Extract the (x, y) coordinate from the center of the cell holding the provided text.  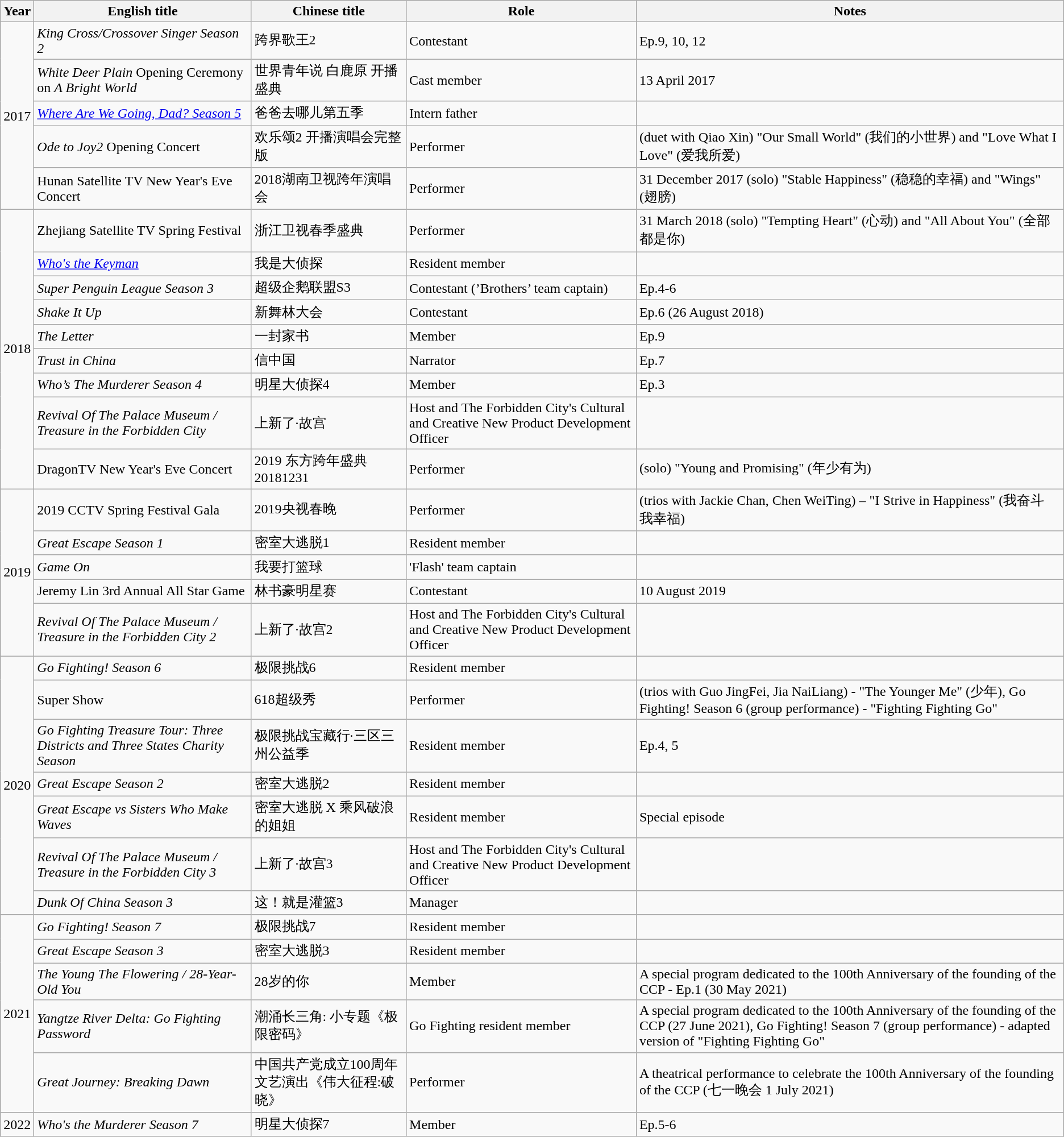
28岁的你 (329, 981)
The Letter (143, 337)
Go Fighting! Season 7 (143, 927)
跨界歌王2 (329, 41)
31 December 2017 (solo) "Stable Happiness" (稳稳的幸福) and "Wings" (翅膀) (850, 189)
31 March 2018 (solo) "Tempting Heart" (心动) and "All About You" (全部都是你) (850, 231)
Special episode (850, 817)
Contestant (’Brothers’ team captain) (522, 288)
Go Fighting Treasure Tour: Three Districts and Three States Charity Season (143, 746)
Cast member (522, 80)
The Young The Flowering / 28-Year-Old You (143, 981)
Ode to Joy2 Opening Concert (143, 146)
密室大逃脱 X 乘风破浪的姐姐 (329, 817)
10 August 2019 (850, 591)
密室大逃脱2 (329, 785)
Revival Of The Palace Museum / Treasure in the Forbidden City 2 (143, 629)
Jeremy Lin 3rd Annual All Star Game (143, 591)
618超级秀 (329, 700)
Ep.9 (850, 337)
Ep.6 (26 August 2018) (850, 313)
2019 CCTV Spring Festival Gala (143, 510)
Shake It Up (143, 313)
2018 (17, 349)
Who's the Keyman (143, 264)
'Flash' team captain (522, 567)
Hunan Satellite TV New Year's Eve Concert (143, 189)
2019 东方跨年盛典 20181231 (329, 469)
潮涌长三角: 小专题《极限密码》 (329, 1026)
Dunk Of China Season 3 (143, 903)
2019央视春晚 (329, 510)
Ep.7 (850, 360)
2018湖南卫视跨年演唱会 (329, 189)
我是大侦探 (329, 264)
Great Escape Season 1 (143, 543)
Revival Of The Palace Museum / Treasure in the Forbidden City 3 (143, 864)
Chinese title (329, 11)
Super Show (143, 700)
极限挑战7 (329, 927)
新舞林大会 (329, 313)
Manager (522, 903)
密室大逃脱3 (329, 952)
(duet with Qiao Xin) "Our Small World" (我们的小世界) and "Love What I Love" (爱我所爱) (850, 146)
Ep.5-6 (850, 1124)
Go Fighting! Season 6 (143, 669)
King Cross/Crossover Singer Season 2 (143, 41)
这！就是灌篮3 (329, 903)
Who’s The Murderer Season 4 (143, 385)
Intern father (522, 114)
2020 (17, 786)
Trust in China (143, 360)
上新了·故宫 (329, 423)
Ep.4-6 (850, 288)
超级企鹅联盟S3 (329, 288)
Great Journey: Breaking Dawn (143, 1082)
Year (17, 11)
Who's the Murderer Season 7 (143, 1124)
Ep.9, 10, 12 (850, 41)
Ep.3 (850, 385)
明星大侦探7 (329, 1124)
Role (522, 11)
2021 (17, 1014)
Revival Of The Palace Museum / Treasure in the Forbidden City (143, 423)
(solo) "Young and Promising" (年少有为) (850, 469)
(trios with Guo JingFei, Jia NaiLiang) - "The Younger Me" (少年), Go Fighting! Season 6 (group performance) - "Fighting Fighting Go" (850, 700)
2019 (17, 572)
A theatrical performance to celebrate the 100th Anniversary of the founding of the CCP (七一晚会 1 July 2021) (850, 1082)
一封家书 (329, 337)
White Deer Plain Opening Ceremony on A Bright World (143, 80)
13 April 2017 (850, 80)
Narrator (522, 360)
上新了·故宫3 (329, 864)
上新了·故宫2 (329, 629)
A special program dedicated to the 100th Anniversary of the founding of the CCP - Ep.1 (30 May 2021) (850, 981)
欢乐颂2 开播演唱会完整版 (329, 146)
Game On (143, 567)
Zhejiang Satellite TV Spring Festival (143, 231)
世界青年说 白鹿原 开播盛典 (329, 80)
浙江卫视春季盛典 (329, 231)
我要打篮球 (329, 567)
Super Penguin League Season 3 (143, 288)
English title (143, 11)
2017 (17, 116)
Great Escape vs Sisters Who Make Waves (143, 817)
中国共产党成立100周年文艺演出《伟大征程:破晓》 (329, 1082)
Go Fighting resident member (522, 1026)
2022 (17, 1124)
Ep.4, 5 (850, 746)
(trios with Jackie Chan, Chen WeiTing) – "I Strive in Happiness" (我奋斗 我幸福) (850, 510)
信中国 (329, 360)
Where Are We Going, Dad? Season 5 (143, 114)
林书豪明星赛 (329, 591)
DragonTV New Year's Eve Concert (143, 469)
Yangtze River Delta: Go Fighting Password (143, 1026)
极限挑战宝藏行·三区三州公益季 (329, 746)
Great Escape Season 3 (143, 952)
密室大逃脱1 (329, 543)
Great Escape Season 2 (143, 785)
极限挑战6 (329, 669)
明星大侦探4 (329, 385)
Notes (850, 11)
爸爸去哪儿第五季 (329, 114)
